Find where the given text appears and provide that cell's center as (x, y) coordinate. 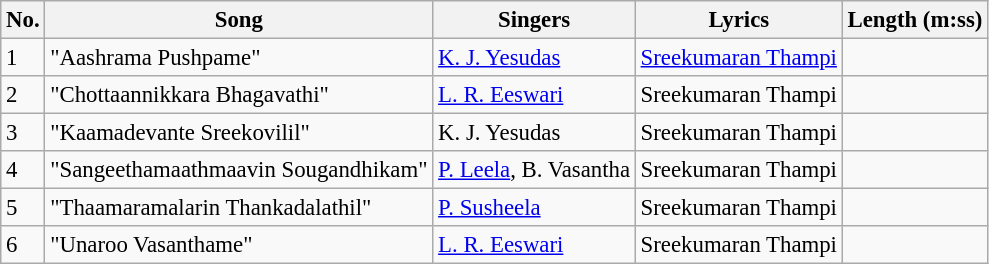
"Aashrama Pushpame" (239, 58)
P. Susheela (534, 208)
Song (239, 20)
P. Leela, B. Vasantha (534, 170)
"Thaamaramalarin Thankadalathil" (239, 208)
"Sangeethamaathmaavin Sougandhikam" (239, 170)
Length (m:ss) (914, 20)
3 (23, 133)
"Chottaannikkara Bhagavathi" (239, 95)
6 (23, 245)
Singers (534, 20)
4 (23, 170)
1 (23, 58)
"Kaamadevante Sreekovilil" (239, 133)
"Unaroo Vasanthame" (239, 245)
2 (23, 95)
No. (23, 20)
Lyrics (738, 20)
5 (23, 208)
